Identify which cell holds the provided text, then report its (x, y) central coordinate. 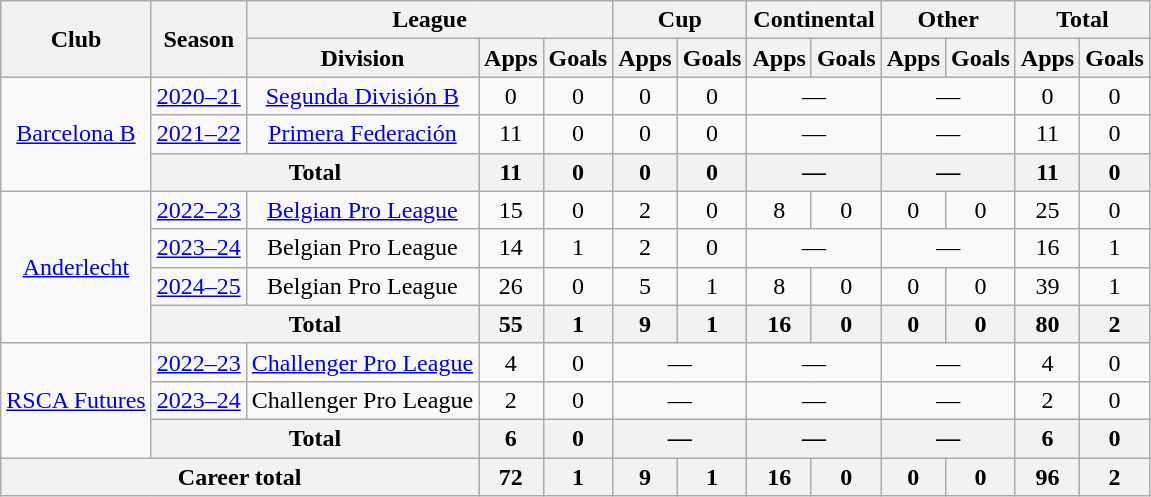
Season (198, 39)
2021–22 (198, 134)
Anderlecht (76, 267)
2020–21 (198, 96)
2024–25 (198, 286)
League (429, 20)
Other (948, 20)
Cup (680, 20)
14 (511, 248)
Primera Federación (362, 134)
26 (511, 286)
96 (1047, 477)
Club (76, 39)
80 (1047, 324)
25 (1047, 210)
Segunda División B (362, 96)
72 (511, 477)
Career total (240, 477)
5 (645, 286)
15 (511, 210)
Division (362, 58)
39 (1047, 286)
55 (511, 324)
Continental (814, 20)
Barcelona B (76, 134)
RSCA Futures (76, 400)
